For the text-containing cell, return its midpoint in [x, y] coordinate format. 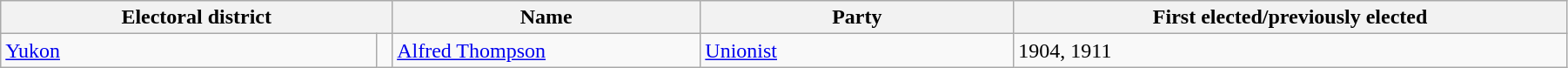
1904, 1911 [1290, 51]
Party [857, 17]
Name [546, 17]
Electoral district [197, 17]
First elected/previously elected [1290, 17]
Alfred Thompson [546, 51]
Unionist [857, 51]
Yukon [189, 51]
